Detect which cell encompasses the target text, then output its (X, Y) center coordinate. 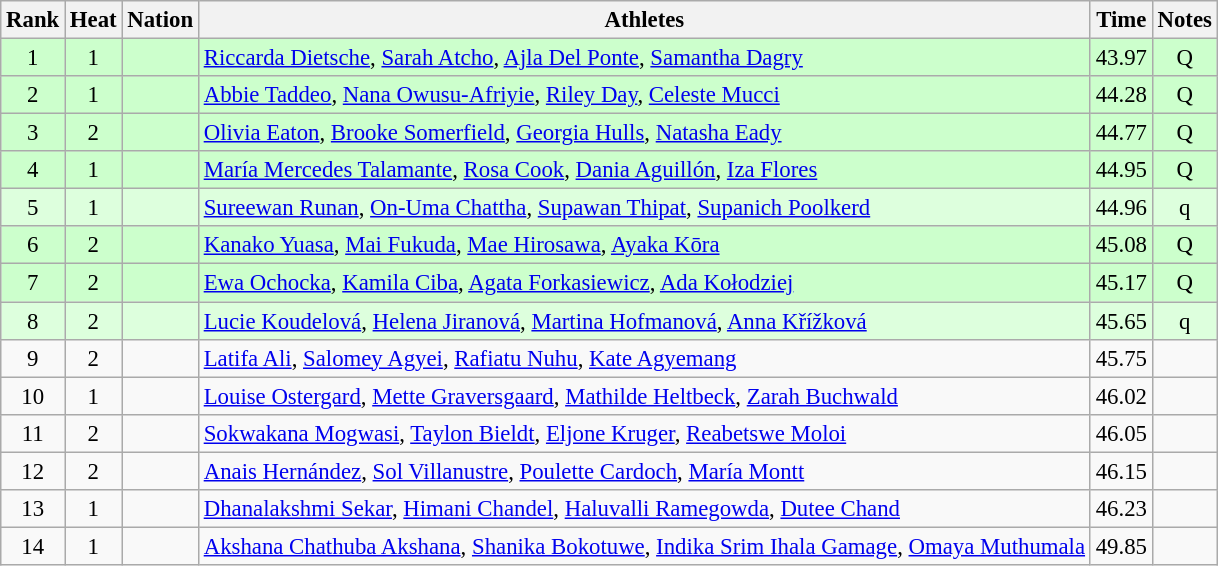
Kanako Yuasa, Mai Fukuda, Mae Hirosawa, Ayaka Kōra (644, 245)
43.97 (1121, 58)
Louise Ostergard, Mette Graversgaard, Mathilde Heltbeck, Zarah Buchwald (644, 396)
Akshana Chathuba Akshana, Shanika Bokotuwe, Indika Srim Ihala Gamage, Omaya Muthumala (644, 546)
4 (33, 170)
45.17 (1121, 283)
7 (33, 283)
Latifa Ali, Salomey Agyei, Rafiatu Nuhu, Kate Agyemang (644, 358)
11 (33, 433)
46.05 (1121, 433)
Dhanalakshmi Sekar, Himani Chandel, Haluvalli Ramegowda, Dutee Chand (644, 509)
María Mercedes Talamante, Rosa Cook, Dania Aguillón, Iza Flores (644, 170)
14 (33, 546)
44.95 (1121, 170)
46.15 (1121, 471)
46.02 (1121, 396)
Anais Hernández, Sol Villanustre, Poulette Cardoch, María Montt (644, 471)
44.96 (1121, 208)
44.77 (1121, 133)
Time (1121, 20)
Riccarda Dietsche, Sarah Atcho, Ajla Del Ponte, Samantha Dagry (644, 58)
12 (33, 471)
Ewa Ochocka, Kamila Ciba, Agata Forkasiewicz, Ada Kołodziej (644, 283)
45.75 (1121, 358)
Olivia Eaton, Brooke Somerfield, Georgia Hulls, Natasha Eady (644, 133)
49.85 (1121, 546)
Lucie Koudelová, Helena Jiranová, Martina Hofmanová, Anna Křížková (644, 321)
Notes (1184, 20)
10 (33, 396)
45.65 (1121, 321)
9 (33, 358)
Rank (33, 20)
6 (33, 245)
45.08 (1121, 245)
Sokwakana Mogwasi, Taylon Bieldt, Eljone Kruger, Reabetswe Moloi (644, 433)
5 (33, 208)
13 (33, 509)
46.23 (1121, 509)
3 (33, 133)
44.28 (1121, 95)
8 (33, 321)
Nation (160, 20)
Heat (94, 20)
Abbie Taddeo, Nana Owusu-Afriyie, Riley Day, Celeste Mucci (644, 95)
Athletes (644, 20)
Sureewan Runan, On-Uma Chattha, Supawan Thipat, Supanich Poolkerd (644, 208)
